Determine the (X, Y) coordinate at the center of the cell enclosing the given text.  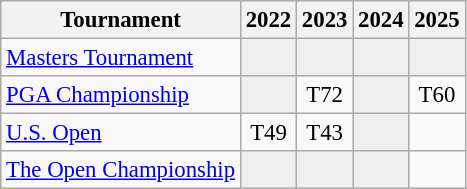
2024 (381, 20)
PGA Championship (121, 95)
T60 (437, 95)
The Open Championship (121, 170)
Masters Tournament (121, 58)
2025 (437, 20)
Tournament (121, 20)
T49 (268, 133)
2023 (325, 20)
T72 (325, 95)
2022 (268, 20)
U.S. Open (121, 133)
T43 (325, 133)
